Return [x, y] of the center of cell containing provided text 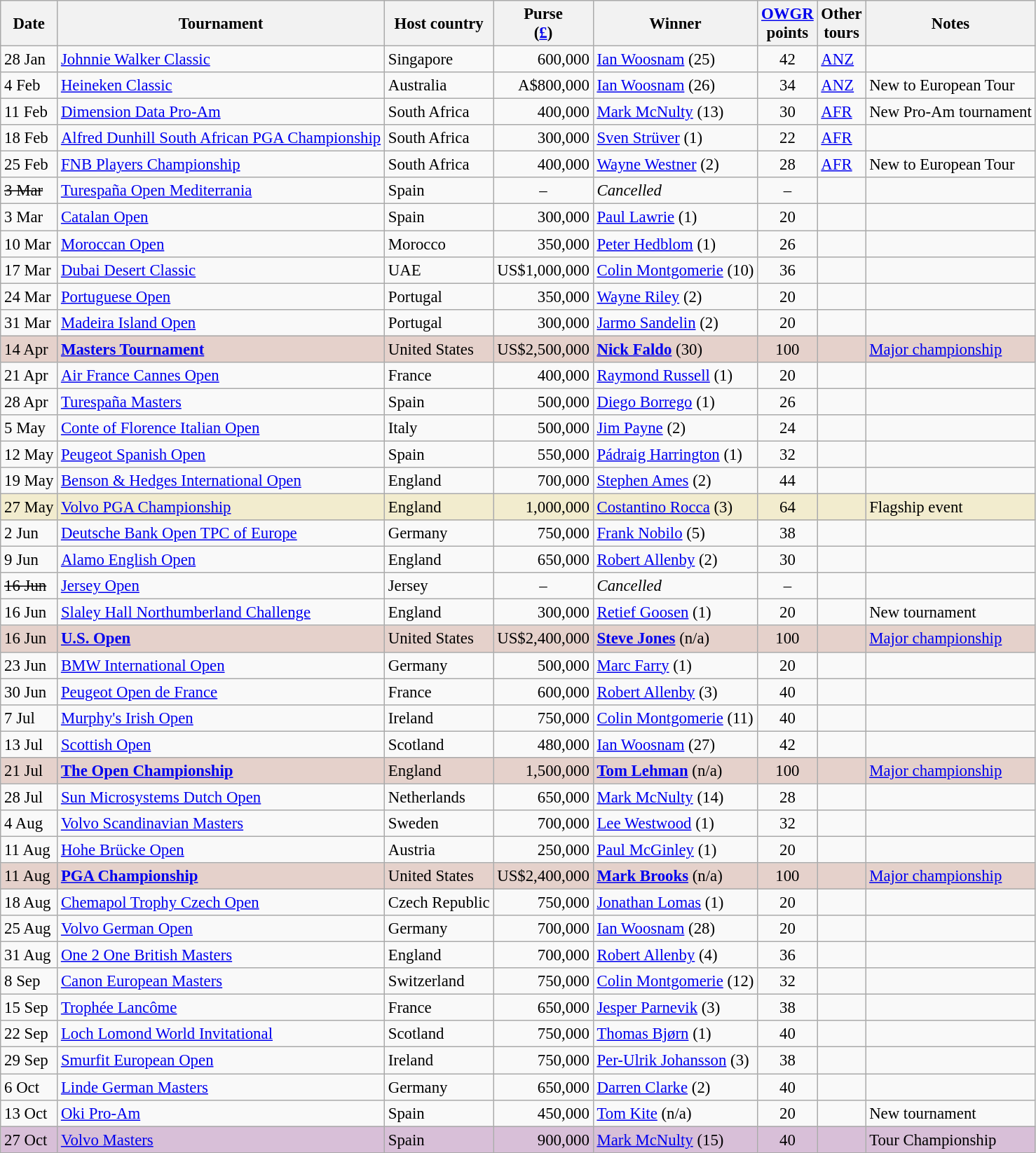
Sun Microsystems Dutch Open [221, 797]
Jonathan Lomas (1) [676, 903]
FNB Players Championship [221, 165]
Ian Woosnam (26) [676, 86]
Sweden [439, 824]
28 Apr [29, 402]
Australia [439, 86]
13 Jul [29, 744]
10 Mar [29, 244]
15 Sep [29, 1008]
Turespaña Open Mediterrania [221, 191]
Peugeot Spanish Open [221, 454]
Tour Championship [950, 1140]
Switzerland [439, 981]
Johnnie Walker Classic [221, 60]
Jarmo Sandelin (2) [676, 322]
Murphy's Irish Open [221, 718]
Colin Montgomerie (10) [676, 270]
31 Aug [29, 955]
22 Sep [29, 1034]
30 Jun [29, 692]
450,000 [543, 1113]
Volvo Masters [221, 1140]
Singapore [439, 60]
Oki Pro-Am [221, 1113]
Lee Westwood (1) [676, 824]
Conte of Florence Italian Open [221, 428]
US$1,000,000 [543, 270]
Ian Woosnam (25) [676, 60]
Flagship event [950, 507]
9 Jun [29, 560]
Deutsche Bank Open TPC of Europe [221, 533]
Robert Allenby (3) [676, 692]
Netherlands [439, 797]
4 Feb [29, 86]
Austria [439, 850]
34 [788, 86]
19 May [29, 481]
23 Jun [29, 665]
Marc Farry (1) [676, 665]
Thomas Bjørn (1) [676, 1034]
Stephen Ames (2) [676, 481]
US$2,500,000 [543, 349]
Morocco [439, 244]
4 Aug [29, 824]
Air France Cannes Open [221, 376]
5 May [29, 428]
Date [29, 24]
U.S. Open [221, 639]
24 [788, 428]
900,000 [543, 1140]
Peter Hedblom (1) [676, 244]
Jersey Open [221, 586]
Volvo PGA Championship [221, 507]
Linde German Masters [221, 1087]
Jesper Parnevik (3) [676, 1008]
Masters Tournament [221, 349]
44 [788, 481]
Tournament [221, 24]
17 Mar [29, 270]
The Open Championship [221, 771]
Wayne Riley (2) [676, 296]
27 May [29, 507]
Wayne Westner (2) [676, 165]
Paul McGinley (1) [676, 850]
7 Jul [29, 718]
Mark McNulty (15) [676, 1140]
24 Mar [29, 296]
Jim Payne (2) [676, 428]
480,000 [543, 744]
Ian Woosnam (28) [676, 929]
Madeira Island Open [221, 322]
Slaley Hall Northumberland Challenge [221, 613]
14 Apr [29, 349]
Mark McNulty (14) [676, 797]
Peugeot Open de France [221, 692]
Tom Kite (n/a) [676, 1113]
Darren Clarke (2) [676, 1087]
Trophée Lancôme [221, 1008]
Volvo Scandinavian Masters [221, 824]
21 Apr [29, 376]
Colin Montgomerie (11) [676, 718]
29 Sep [29, 1060]
Chemapol Trophy Czech Open [221, 903]
One 2 One British Masters [221, 955]
Loch Lomond World Invitational [221, 1034]
Tom Lehman (n/a) [676, 771]
Volvo German Open [221, 929]
18 Aug [29, 903]
21 Jul [29, 771]
Heineken Classic [221, 86]
Dimension Data Pro-Am [221, 112]
Retief Goosen (1) [676, 613]
Hohe Brücke Open [221, 850]
Notes [950, 24]
Steve Jones (n/a) [676, 639]
Winner [676, 24]
Scottish Open [221, 744]
Colin Montgomerie (12) [676, 981]
Mark Brooks (n/a) [676, 876]
550,000 [543, 454]
New Pro-Am tournament [950, 112]
Smurfit European Open [221, 1060]
Frank Nobilo (5) [676, 533]
Robert Allenby (4) [676, 955]
Robert Allenby (2) [676, 560]
18 Feb [29, 138]
Catalan Open [221, 217]
OWGRpoints [788, 24]
Dubai Desert Classic [221, 270]
Raymond Russell (1) [676, 376]
6 Oct [29, 1087]
Turespaña Masters [221, 402]
250,000 [543, 850]
Pádraig Harrington (1) [676, 454]
Sven Strüver (1) [676, 138]
Ian Woosnam (27) [676, 744]
BMW International Open [221, 665]
Othertours [841, 24]
Alfred Dunhill South African PGA Championship [221, 138]
27 Oct [29, 1140]
Diego Borrego (1) [676, 402]
Canon European Masters [221, 981]
64 [788, 507]
1,500,000 [543, 771]
Italy [439, 428]
25 Feb [29, 165]
Moroccan Open [221, 244]
Czech Republic [439, 903]
PGA Championship [221, 876]
Paul Lawrie (1) [676, 217]
12 May [29, 454]
28 Jan [29, 60]
A$800,000 [543, 86]
Purse(£) [543, 24]
Portuguese Open [221, 296]
13 Oct [29, 1113]
Nick Faldo (30) [676, 349]
Per-Ulrik Johansson (3) [676, 1060]
22 [788, 138]
Host country [439, 24]
Alamo English Open [221, 560]
2 Jun [29, 533]
1,000,000 [543, 507]
Benson & Hedges International Open [221, 481]
Mark McNulty (13) [676, 112]
Costantino Rocca (3) [676, 507]
28 Jul [29, 797]
UAE [439, 270]
25 Aug [29, 929]
31 Mar [29, 322]
11 Feb [29, 112]
Jersey [439, 586]
8 Sep [29, 981]
